Locate the cell with the specified text and output its [x, y] center coordinate. 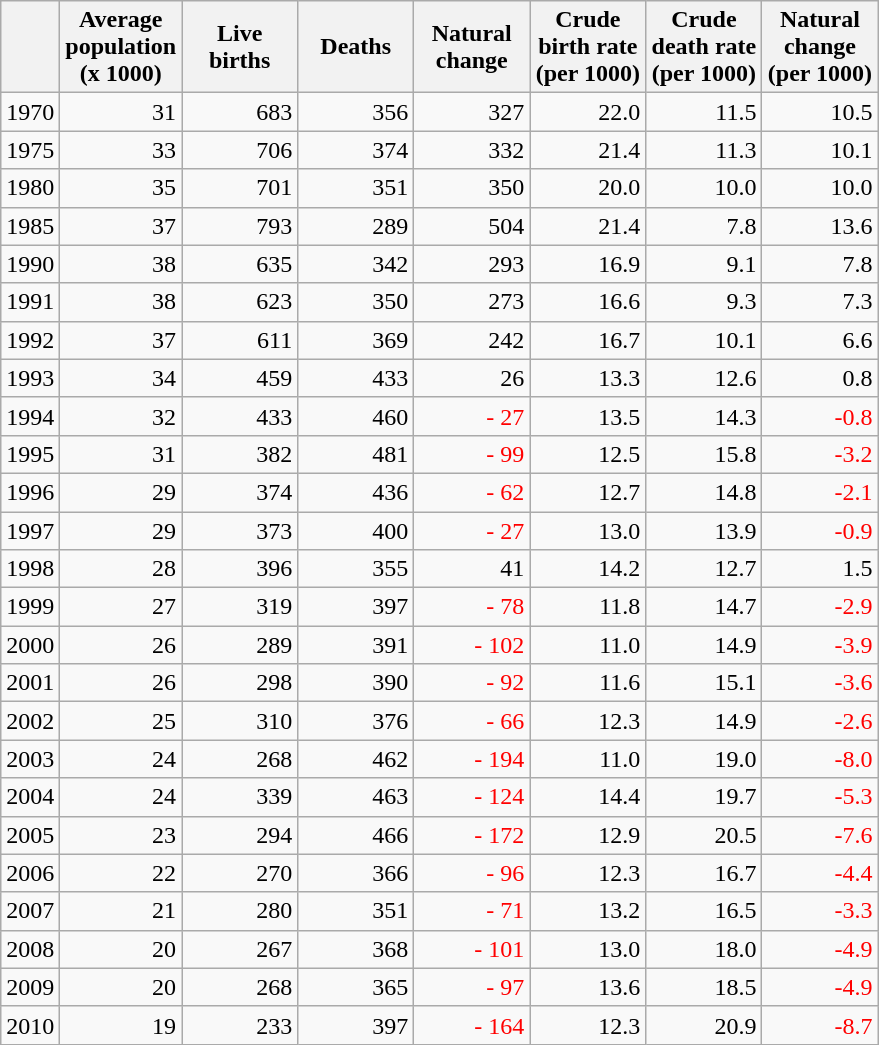
41 [472, 569]
466 [356, 835]
706 [240, 150]
16.6 [588, 302]
-3.6 [820, 683]
20.0 [588, 188]
368 [356, 949]
356 [356, 112]
683 [240, 112]
21 [121, 911]
635 [240, 264]
7.3 [820, 302]
611 [240, 340]
18.0 [704, 949]
14.3 [704, 416]
14.8 [704, 492]
Crude birth rate (per 1000) [588, 47]
Natural change [472, 47]
332 [472, 150]
1.5 [820, 569]
382 [240, 454]
- 124 [472, 797]
459 [240, 378]
-3.3 [820, 911]
2005 [30, 835]
373 [240, 531]
233 [240, 1025]
342 [356, 264]
1997 [30, 531]
242 [472, 340]
10.5 [820, 112]
22 [121, 873]
298 [240, 683]
280 [240, 911]
2009 [30, 987]
1980 [30, 188]
396 [240, 569]
20.5 [704, 835]
1970 [30, 112]
-5.3 [820, 797]
365 [356, 987]
1990 [30, 264]
462 [356, 759]
-2.9 [820, 607]
701 [240, 188]
391 [356, 645]
400 [356, 531]
270 [240, 873]
1993 [30, 378]
32 [121, 416]
15.1 [704, 683]
390 [356, 683]
1999 [30, 607]
355 [356, 569]
- 62 [472, 492]
23 [121, 835]
369 [356, 340]
267 [240, 949]
34 [121, 378]
- 66 [472, 721]
- 194 [472, 759]
- 71 [472, 911]
11.8 [588, 607]
0.8 [820, 378]
310 [240, 721]
-3.9 [820, 645]
25 [121, 721]
12.6 [704, 378]
-0.8 [820, 416]
Live births [240, 47]
-8.7 [820, 1025]
14.4 [588, 797]
-4.4 [820, 873]
27 [121, 607]
-2.6 [820, 721]
1991 [30, 302]
-0.9 [820, 531]
13.3 [588, 378]
- 96 [472, 873]
319 [240, 607]
Deaths [356, 47]
-8.0 [820, 759]
14.7 [704, 607]
- 97 [472, 987]
- 101 [472, 949]
16.9 [588, 264]
1998 [30, 569]
19.0 [704, 759]
1996 [30, 492]
- 172 [472, 835]
28 [121, 569]
2000 [30, 645]
12.5 [588, 454]
793 [240, 226]
9.3 [704, 302]
-7.6 [820, 835]
504 [472, 226]
460 [356, 416]
2010 [30, 1025]
13.5 [588, 416]
Average population (x 1000) [121, 47]
2003 [30, 759]
2008 [30, 949]
12.9 [588, 835]
11.5 [704, 112]
1994 [30, 416]
339 [240, 797]
19.7 [704, 797]
623 [240, 302]
2007 [30, 911]
294 [240, 835]
- 102 [472, 645]
366 [356, 873]
1995 [30, 454]
9.1 [704, 264]
1975 [30, 150]
327 [472, 112]
11.3 [704, 150]
Crude death rate (per 1000) [704, 47]
14.2 [588, 569]
463 [356, 797]
13.9 [704, 531]
376 [356, 721]
11.6 [588, 683]
2001 [30, 683]
2006 [30, 873]
35 [121, 188]
481 [356, 454]
6.6 [820, 340]
16.5 [704, 911]
13.2 [588, 911]
-3.2 [820, 454]
2002 [30, 721]
- 78 [472, 607]
22.0 [588, 112]
1985 [30, 226]
20.9 [704, 1025]
- 99 [472, 454]
436 [356, 492]
- 164 [472, 1025]
293 [472, 264]
15.8 [704, 454]
2004 [30, 797]
33 [121, 150]
273 [472, 302]
18.5 [704, 987]
Natural change (per 1000) [820, 47]
19 [121, 1025]
- 92 [472, 683]
1992 [30, 340]
-2.1 [820, 492]
